Detect which cell encompasses the target text, then output its [X, Y] center coordinate. 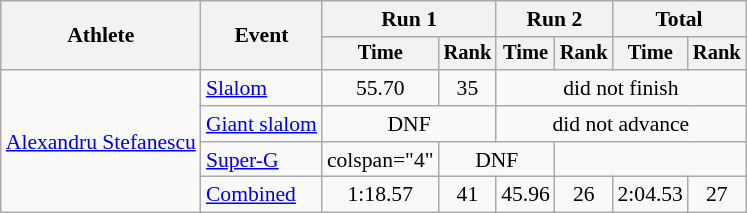
Alexandru Stefanescu [101, 141]
Combined [262, 195]
Athlete [101, 36]
colspan="4" [380, 160]
did not finish [620, 88]
45.96 [526, 195]
41 [468, 195]
Giant slalom [262, 124]
55.70 [380, 88]
Run 1 [409, 19]
Super-G [262, 160]
35 [468, 88]
did not advance [620, 124]
Slalom [262, 88]
2:04.53 [650, 195]
Total [678, 19]
1:18.57 [380, 195]
26 [584, 195]
Run 2 [554, 19]
27 [717, 195]
Event [262, 36]
